Search for the cell housing the specified text and yield its (x, y) center coordinate. 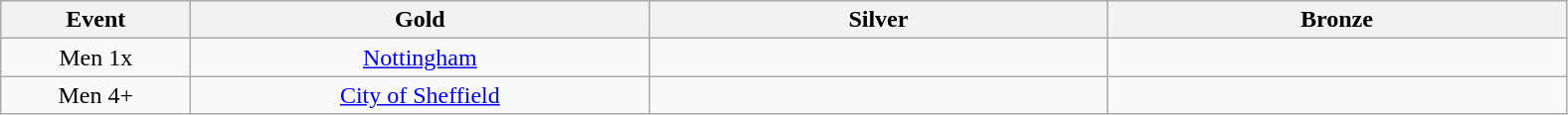
Event (95, 20)
Men 4+ (95, 95)
Nottingham (420, 57)
Bronze (1336, 20)
Silver (879, 20)
Gold (420, 20)
Men 1x (95, 57)
City of Sheffield (420, 95)
